Scan for the cell matching the given text and deliver its (X, Y) coordinate at center. 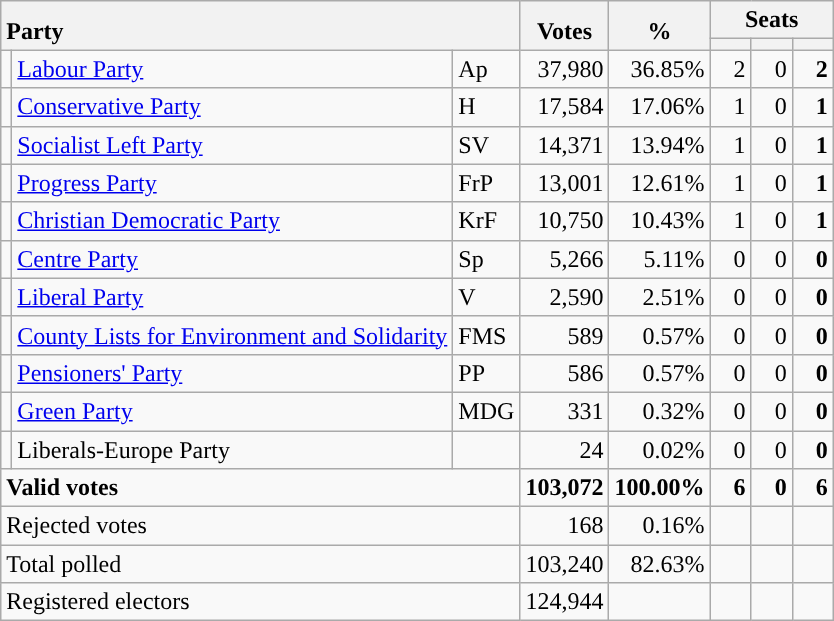
589 (564, 335)
5.11% (660, 259)
Rejected votes (260, 526)
331 (564, 411)
Green Party (232, 411)
586 (564, 373)
10,750 (564, 221)
Progress Party (232, 183)
Centre Party (232, 259)
Liberals-Europe Party (232, 449)
SV (486, 145)
Total polled (260, 564)
10.43% (660, 221)
17.06% (660, 107)
Sp (486, 259)
2,590 (564, 297)
Conservative Party (232, 107)
0.32% (660, 411)
36.85% (660, 69)
Party (260, 26)
Labour Party (232, 69)
V (486, 297)
County Lists for Environment and Solidarity (232, 335)
Pensioners' Party (232, 373)
Ap (486, 69)
13,001 (564, 183)
Votes (564, 26)
H (486, 107)
FrP (486, 183)
100.00% (660, 488)
Socialist Left Party (232, 145)
Seats (772, 20)
82.63% (660, 564)
14,371 (564, 145)
12.61% (660, 183)
KrF (486, 221)
103,072 (564, 488)
37,980 (564, 69)
0.02% (660, 449)
Valid votes (260, 488)
0.16% (660, 526)
PP (486, 373)
Registered electors (260, 602)
2.51% (660, 297)
103,240 (564, 564)
MDG (486, 411)
17,584 (564, 107)
24 (564, 449)
Liberal Party (232, 297)
5,266 (564, 259)
124,944 (564, 602)
168 (564, 526)
13.94% (660, 145)
% (660, 26)
FMS (486, 335)
Christian Democratic Party (232, 221)
